Detect which cell encompasses the target text, then output its [X, Y] center coordinate. 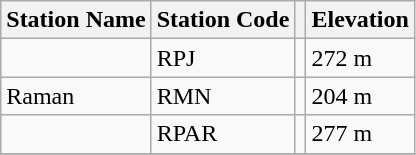
Station Name [76, 20]
RPAR [223, 134]
277 m [360, 134]
272 m [360, 58]
204 m [360, 96]
RPJ [223, 58]
Elevation [360, 20]
Raman [76, 96]
RMN [223, 96]
Station Code [223, 20]
